Pinpoint the cell where the given text exists, returning its (X, Y) midpoint coordinate. 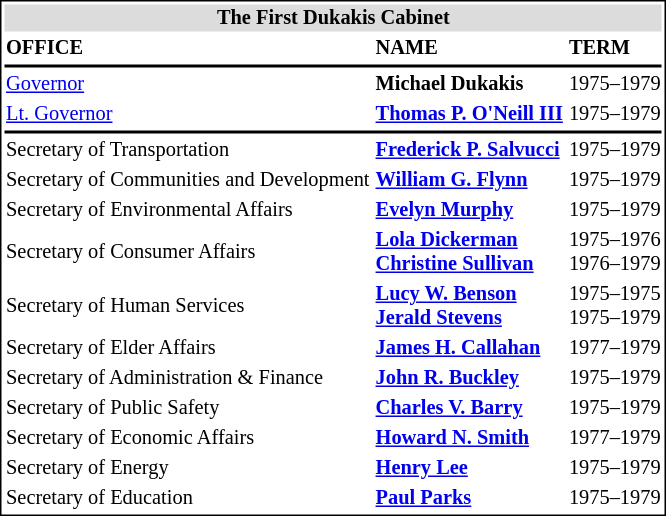
Secretary of Elder Affairs (188, 348)
Secretary of Consumer Affairs (188, 252)
NAME (469, 48)
Michael Dukakis (469, 84)
OFFICE (188, 48)
Secretary of Communities and Development (188, 180)
John R. Buckley (469, 378)
Frederick P. Salvucci (469, 150)
Secretary of Transportation (188, 150)
William G. Flynn (469, 180)
Secretary of Environmental Affairs (188, 210)
Secretary of Human Services (188, 306)
Lt. Governor (188, 114)
Lola DickermanChristine Sullivan (469, 252)
Secretary of Administration & Finance (188, 378)
Secretary of Public Safety (188, 408)
Governor (188, 84)
TERM (614, 48)
Secretary of Economic Affairs (188, 438)
1975–19751975–1979 (614, 306)
James H. Callahan (469, 348)
Henry Lee (469, 468)
Secretary of Energy (188, 468)
Secretary of Education (188, 498)
Evelyn Murphy (469, 210)
Thomas P. O'Neill III (469, 114)
1975–19761976–1979 (614, 252)
Howard N. Smith (469, 438)
The First Dukakis Cabinet (333, 18)
Lucy W. BensonJerald Stevens (469, 306)
Charles V. Barry (469, 408)
Paul Parks (469, 498)
